For the text-containing cell, return its midpoint in (X, Y) coordinate format. 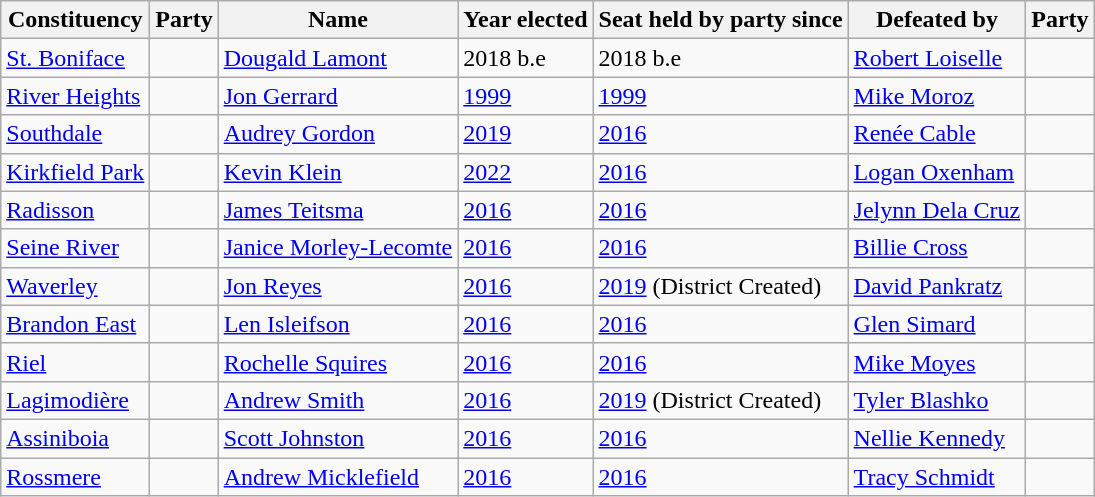
Jon Gerrard (338, 96)
River Heights (76, 96)
Rochelle Squires (338, 362)
Waverley (76, 286)
2019 (526, 134)
Rossmere (76, 477)
Mike Moroz (937, 96)
Billie Cross (937, 248)
Seat held by party since (720, 20)
Jelynn Dela Cruz (937, 210)
Kirkfield Park (76, 172)
St. Boniface (76, 58)
Name (338, 20)
Assiniboia (76, 438)
Radisson (76, 210)
Glen Simard (937, 324)
Lagimodière (76, 400)
Constituency (76, 20)
Riel (76, 362)
Brandon East (76, 324)
Tracy Schmidt (937, 477)
Renée Cable (937, 134)
Tyler Blashko (937, 400)
Scott Johnston (338, 438)
Mike Moyes (937, 362)
Len Isleifson (338, 324)
Kevin Klein (338, 172)
Andrew Smith (338, 400)
David Pankratz (937, 286)
2022 (526, 172)
Dougald Lamont (338, 58)
Nellie Kennedy (937, 438)
Southdale (76, 134)
Defeated by (937, 20)
Logan Oxenham (937, 172)
Seine River (76, 248)
Robert Loiselle (937, 58)
James Teitsma (338, 210)
Audrey Gordon (338, 134)
Jon Reyes (338, 286)
Andrew Micklefield (338, 477)
Year elected (526, 20)
Janice Morley-Lecomte (338, 248)
